Determine the [x, y] coordinate at the center of the cell enclosing the given text.  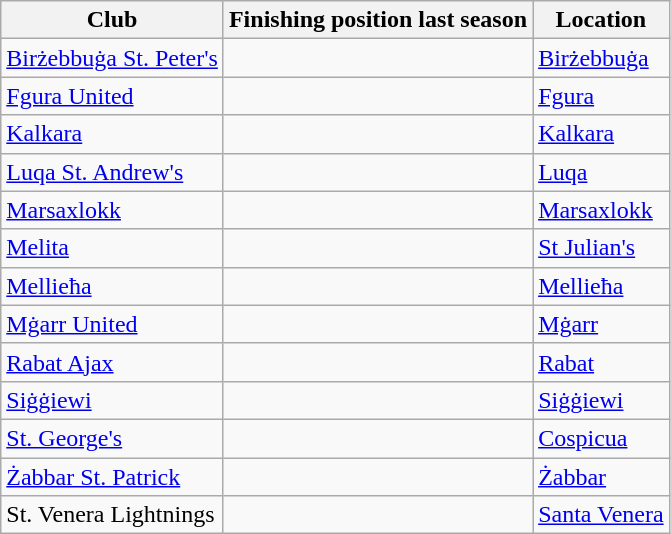
Birżebbuġa [602, 58]
St Julian's [602, 248]
Żabbar [602, 477]
Club [112, 20]
Mġarr [602, 324]
Rabat [602, 362]
Luqa [602, 172]
Santa Venera [602, 515]
St. Venera Lightnings [112, 515]
Luqa St. Andrew's [112, 172]
Finishing position last season [378, 20]
Żabbar St. Patrick [112, 477]
St. George's [112, 438]
Birżebbuġa St. Peter's [112, 58]
Fgura [602, 96]
Cospicua [602, 438]
Mġarr United [112, 324]
Melita [112, 248]
Rabat Ajax [112, 362]
Fgura United [112, 96]
Location [602, 20]
